For the text-containing cell, return its midpoint in [X, Y] coordinate format. 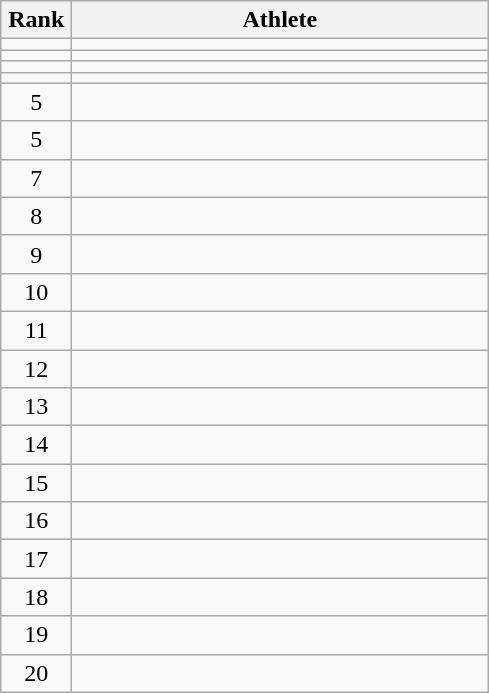
20 [36, 673]
13 [36, 407]
8 [36, 216]
12 [36, 369]
11 [36, 330]
Rank [36, 20]
18 [36, 597]
17 [36, 559]
10 [36, 292]
16 [36, 521]
15 [36, 483]
Athlete [280, 20]
9 [36, 254]
7 [36, 178]
19 [36, 635]
14 [36, 445]
